Capture the cell that displays the provided text and extract its [X, Y] central coordinate. 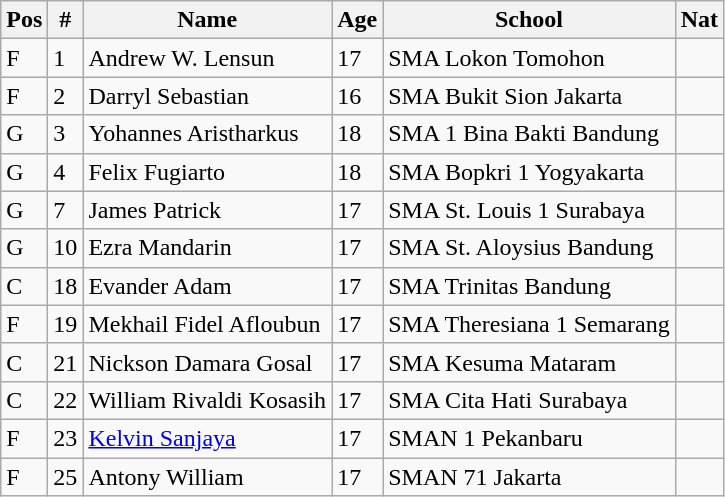
SMA Bopkri 1 Yogyakarta [530, 172]
William Rivaldi Kosasih [208, 400]
SMA Bukit Sion Jakarta [530, 96]
SMAN 1 Pekanbaru [530, 438]
Felix Fugiarto [208, 172]
Darryl Sebastian [208, 96]
21 [66, 362]
Name [208, 20]
Yohannes Aristharkus [208, 134]
2 [66, 96]
Nat [699, 20]
Pos [24, 20]
SMA St. Aloysius Bandung [530, 248]
James Patrick [208, 210]
Ezra Mandarin [208, 248]
# [66, 20]
SMAN 71 Jakarta [530, 477]
25 [66, 477]
SMA Theresiana 1 Semarang [530, 324]
SMA Trinitas Bandung [530, 286]
19 [66, 324]
Mekhail Fidel Afloubun [208, 324]
7 [66, 210]
SMA Kesuma Mataram [530, 362]
SMA St. Louis 1 Surabaya [530, 210]
SMA Lokon Tomohon [530, 58]
Age [358, 20]
Andrew W. Lensun [208, 58]
Antony William [208, 477]
SMA Cita Hati Surabaya [530, 400]
1 [66, 58]
SMA 1 Bina Bakti Bandung [530, 134]
3 [66, 134]
School [530, 20]
22 [66, 400]
23 [66, 438]
Nickson Damara Gosal [208, 362]
10 [66, 248]
16 [358, 96]
4 [66, 172]
Kelvin Sanjaya [208, 438]
Evander Adam [208, 286]
